Capture the cell that displays the provided text and extract its [X, Y] central coordinate. 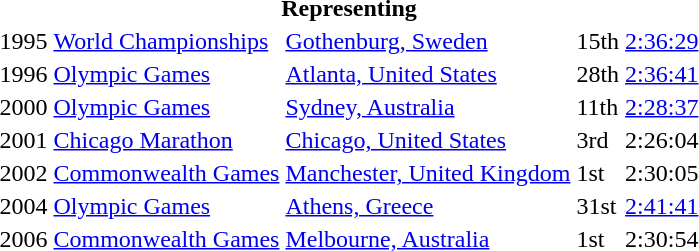
15th [598, 41]
Atlanta, United States [428, 74]
Athens, Greece [428, 206]
Gothenburg, Sweden [428, 41]
11th [598, 107]
Sydney, Australia [428, 107]
Chicago Marathon [166, 140]
World Championships [166, 41]
Commonwealth Games [166, 173]
3rd [598, 140]
31st [598, 206]
1st [598, 173]
Manchester, United Kingdom [428, 173]
28th [598, 74]
Chicago, United States [428, 140]
